Detect which cell encompasses the target text, then output its [x, y] center coordinate. 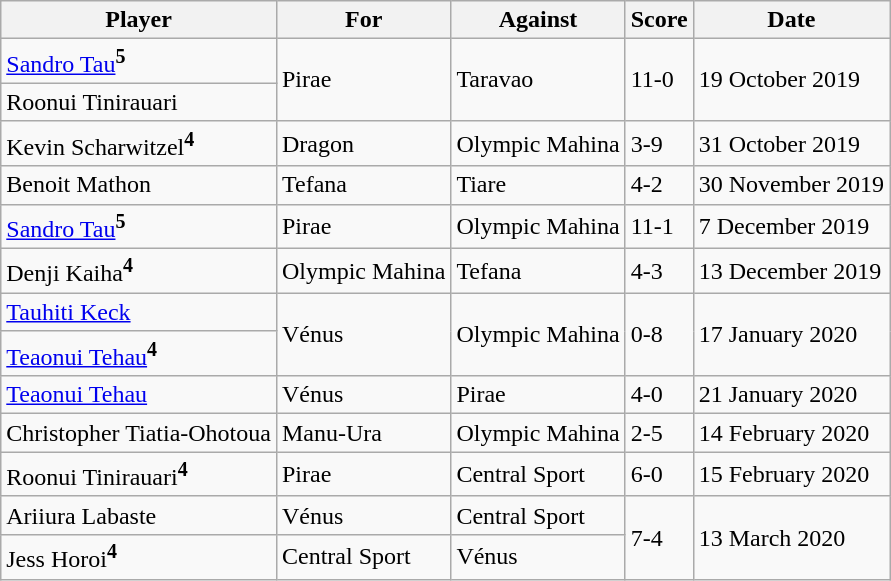
Tiare [538, 185]
4-2 [659, 185]
Ariiura Labaste [139, 515]
Christopher Tiatia-Ohotoua [139, 433]
Roonui Tinirauari [139, 102]
Jess Horoi4 [139, 558]
7 December 2019 [791, 226]
21 January 2020 [791, 395]
Manu-Ura [363, 433]
Tauhiti Keck [139, 312]
6-0 [659, 474]
31 October 2019 [791, 144]
13 December 2019 [791, 272]
Teaonui Tehau4 [139, 354]
3-9 [659, 144]
Roonui Tinirauari4 [139, 474]
15 February 2020 [791, 474]
Teaonui Tehau [139, 395]
13 March 2020 [791, 538]
Denji Kaiha4 [139, 272]
30 November 2019 [791, 185]
0-8 [659, 334]
Date [791, 20]
Player [139, 20]
Dragon [363, 144]
Against [538, 20]
Taravao [538, 80]
14 February 2020 [791, 433]
Benoit Mathon [139, 185]
2-5 [659, 433]
11-0 [659, 80]
17 January 2020 [791, 334]
Score [659, 20]
For [363, 20]
4-3 [659, 272]
7-4 [659, 538]
19 October 2019 [791, 80]
Kevin Scharwitzel4 [139, 144]
11-1 [659, 226]
4-0 [659, 395]
